Return [X, Y] of the center of cell containing provided text 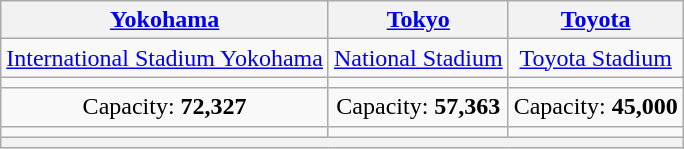
National Stadium [418, 58]
Capacity: 72,327 [165, 107]
Yokohama [165, 20]
Capacity: 45,000 [596, 107]
Capacity: 57,363 [418, 107]
Tokyo [418, 20]
Toyota [596, 20]
Toyota Stadium [596, 58]
International Stadium Yokohama [165, 58]
